Return the [X, Y] coordinate for the center point of the cell that contains the specified text.  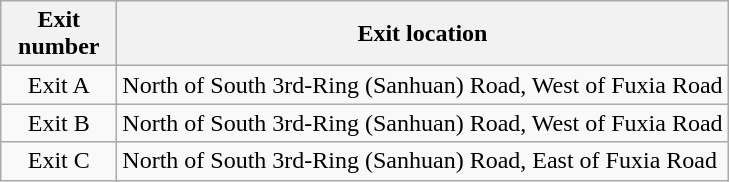
Exit B [59, 123]
North of South 3rd-Ring (Sanhuan) Road, East of Fuxia Road [422, 161]
Exit C [59, 161]
Exit location [422, 34]
Exit number [59, 34]
Exit A [59, 85]
